Output the [X, Y] coordinate of the center of the cell containing the given text.  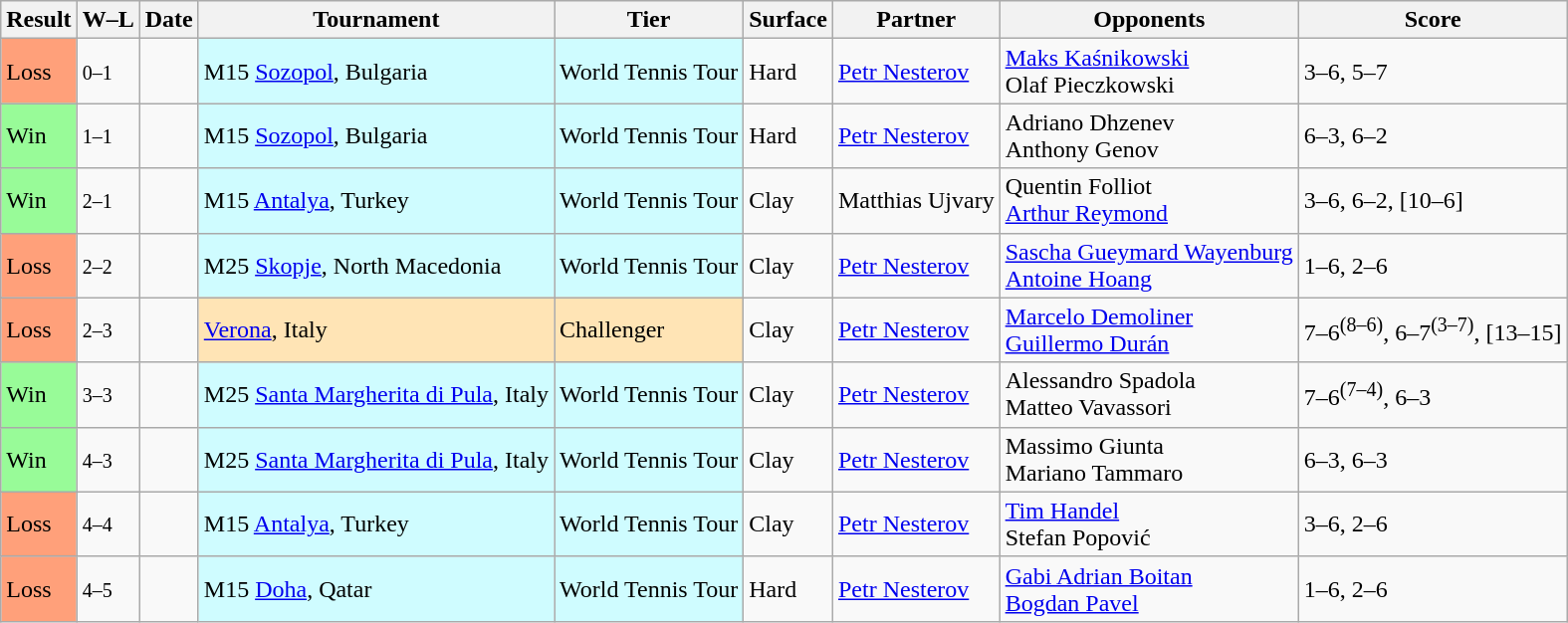
Adriano Dhzenev Anthony Genov [1149, 135]
Massimo Giunta Mariano Tammaro [1149, 460]
Result [39, 20]
Tier [649, 20]
1–1 [108, 135]
Score [1433, 20]
3–3 [108, 394]
0–1 [108, 72]
Sascha Gueymard Wayenburg Antoine Hoang [1149, 265]
M15 Doha, Qatar [376, 589]
Maks Kaśnikowski Olaf Pieczkowski [1149, 72]
3–6, 6–2, [10–6] [1433, 201]
2–2 [108, 265]
7–6(8–6), 6–7(3–7), [13–15] [1433, 330]
Marcelo Demoliner Guillermo Durán [1149, 330]
2–1 [108, 201]
7–6(7–4), 6–3 [1433, 394]
Tournament [376, 20]
Quentin Folliot Arthur Reymond [1149, 201]
4–3 [108, 460]
2–3 [108, 330]
6–3, 6–3 [1433, 460]
4–5 [108, 589]
Partner [916, 20]
M25 Skopje, North Macedonia [376, 265]
3–6, 2–6 [1433, 523]
Opponents [1149, 20]
4–4 [108, 523]
Gabi Adrian Boitan Bogdan Pavel [1149, 589]
Date [169, 20]
W–L [108, 20]
3–6, 5–7 [1433, 72]
Surface [788, 20]
Matthias Ujvary [916, 201]
Tim Handel Stefan Popović [1149, 523]
6–3, 6–2 [1433, 135]
Verona, Italy [376, 330]
Alessandro Spadola Matteo Vavassori [1149, 394]
Challenger [649, 330]
